Determine the [x, y] coordinate at the center of the cell enclosing the given text.  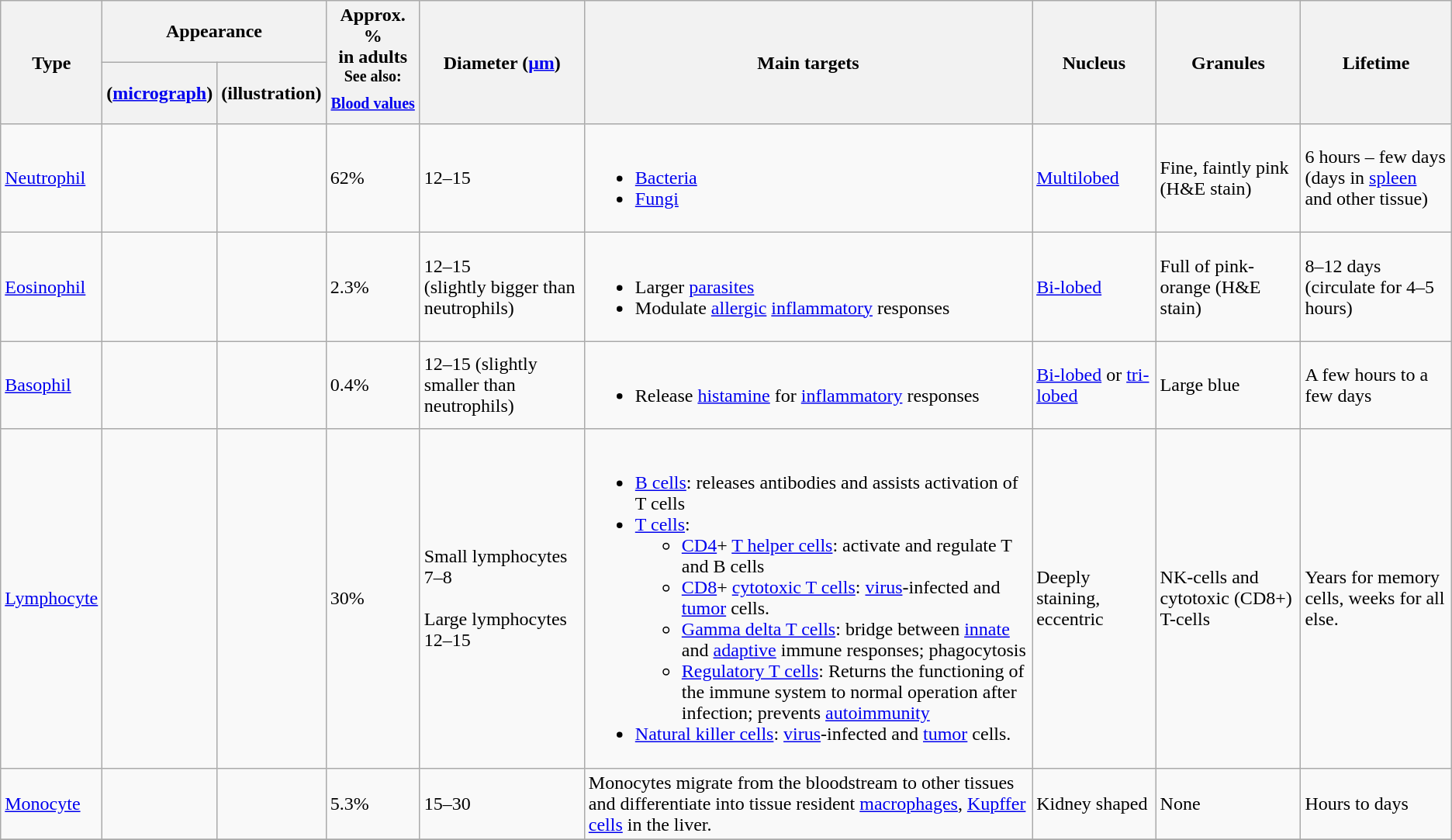
Bi-lobed or tri-lobed [1094, 385]
Large blue [1229, 385]
Diameter (μm) [502, 62]
12–15 (slightly bigger than neutrophils) [502, 287]
Type [51, 62]
NK-cells and cytotoxic (CD8+) T-cells [1229, 599]
Neutrophil [51, 178]
(micrograph) [160, 93]
Bi-lobed [1094, 287]
6 hours – few days(days in spleen and other tissue) [1376, 178]
Kidney shaped [1094, 804]
Lymphocyte [51, 599]
Hours to days [1376, 804]
Years for memory cells, weeks for all else. [1376, 599]
Lifetime [1376, 62]
30% [372, 599]
Full of pink-orange (H&E stain) [1229, 287]
Deeply staining, eccentric [1094, 599]
15–30 [502, 804]
Multilobed [1094, 178]
Fine, faintly pink (H&E stain) [1229, 178]
Monocytes migrate from the bloodstream to other tissues and differentiate into tissue resident macrophages, Kupffer cells in the liver. [808, 804]
Approx. % in adults See also:Blood values [372, 62]
8–12 days (circulate for 4–5 hours) [1376, 287]
2.3% [372, 287]
12–15 [502, 178]
Eosinophil [51, 287]
0.4% [372, 385]
(illustration) [271, 93]
BacteriaFungi [808, 178]
A few hours to a few days [1376, 385]
Small lymphocytes 7–8Large lymphocytes 12–15 [502, 599]
5.3% [372, 804]
Nucleus [1094, 62]
Larger parasitesModulate allergic inflammatory responses [808, 287]
Release histamine for inflammatory responses [808, 385]
62% [372, 178]
12–15 (slightly smaller than neutrophils) [502, 385]
Main targets [808, 62]
None [1229, 804]
Appearance [214, 32]
Basophil [51, 385]
Granules [1229, 62]
Monocyte [51, 804]
